Scan for the cell matching the given text and deliver its (X, Y) coordinate at center. 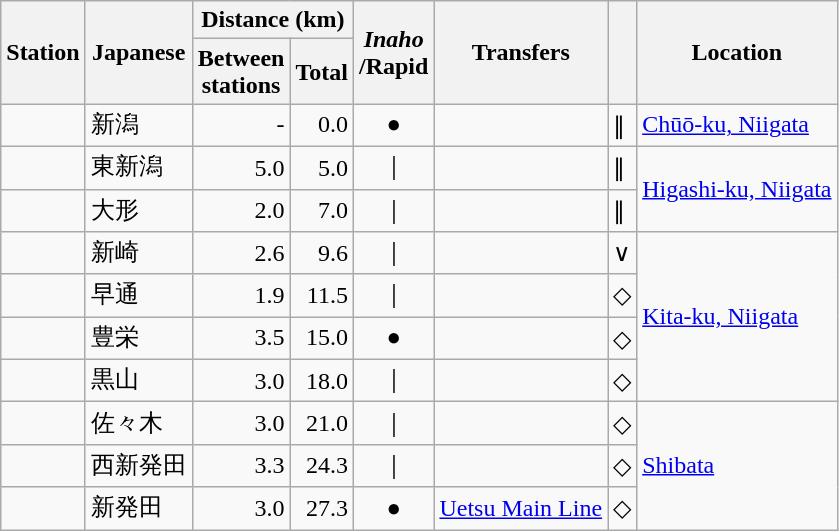
15.0 (322, 338)
∨ (622, 254)
1.9 (241, 296)
9.6 (322, 254)
新潟 (138, 126)
Betweenstations (241, 72)
Distance (km) (272, 20)
新発田 (138, 508)
24.3 (322, 466)
- (241, 126)
21.0 (322, 424)
Station (43, 52)
佐々木 (138, 424)
3.3 (241, 466)
大形 (138, 210)
0.0 (322, 126)
黒山 (138, 380)
11.5 (322, 296)
Chūō-ku, Niigata (737, 126)
早通 (138, 296)
18.0 (322, 380)
東新潟 (138, 168)
Shibata (737, 466)
2.6 (241, 254)
豊栄 (138, 338)
Uetsu Main Line (521, 508)
Transfers (521, 52)
2.0 (241, 210)
Higashi-ku, Niigata (737, 188)
Total (322, 72)
7.0 (322, 210)
3.5 (241, 338)
27.3 (322, 508)
新崎 (138, 254)
西新発田 (138, 466)
Location (737, 52)
Japanese (138, 52)
Kita-ku, Niigata (737, 317)
Inaho/Rapid (393, 52)
